Scan for the cell matching the given text and deliver its [x, y] coordinate at center. 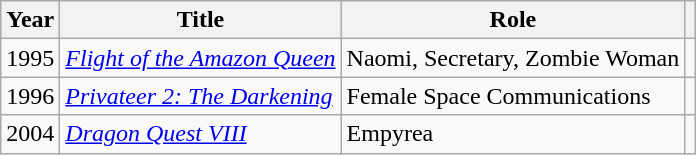
Flight of the Amazon Queen [200, 58]
Empyrea [513, 134]
Title [200, 20]
Female Space Communications [513, 96]
Privateer 2: The Darkening [200, 96]
1995 [30, 58]
Naomi, Secretary, Zombie Woman [513, 58]
Year [30, 20]
1996 [30, 96]
Dragon Quest VIII [200, 134]
2004 [30, 134]
Role [513, 20]
